Identify which cell holds the provided text, then report its (X, Y) central coordinate. 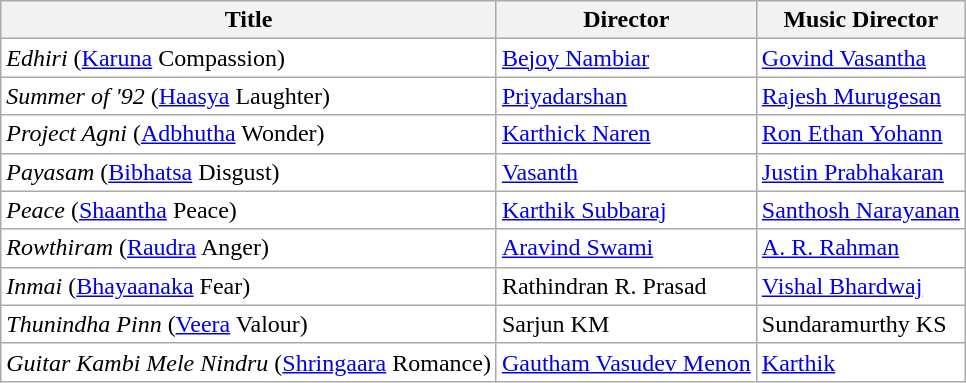
Aravind Swami (626, 248)
Thunindha Pinn (Veera Valour) (249, 324)
Bejoy Nambiar (626, 58)
Guitar Kambi Mele Nindru (Shringaara Romance) (249, 362)
Rajesh Murugesan (860, 96)
Inmai (Bhayaanaka Fear) (249, 286)
Music Director (860, 20)
Karthick Naren (626, 134)
Project Agni (Adbhutha Wonder) (249, 134)
Priyadarshan (626, 96)
Karthik Subbaraj (626, 210)
Govind Vasantha (860, 58)
Payasam (Bibhatsa Disgust) (249, 172)
Vasanth (626, 172)
Title (249, 20)
Vishal Bhardwaj (860, 286)
Ron Ethan Yohann (860, 134)
Rowthiram (Raudra Anger) (249, 248)
Santhosh Narayanan (860, 210)
Justin Prabhakaran (860, 172)
Edhiri (Karuna Compassion) (249, 58)
Rathindran R. Prasad (626, 286)
Summer of '92 (Haasya Laughter) (249, 96)
Director (626, 20)
A. R. Rahman (860, 248)
Sundaramurthy KS (860, 324)
Karthik (860, 362)
Gautham Vasudev Menon (626, 362)
Peace (Shaantha Peace) (249, 210)
Sarjun KM (626, 324)
